Provide the [x, y] coordinate of the cell's center where the given text is located.  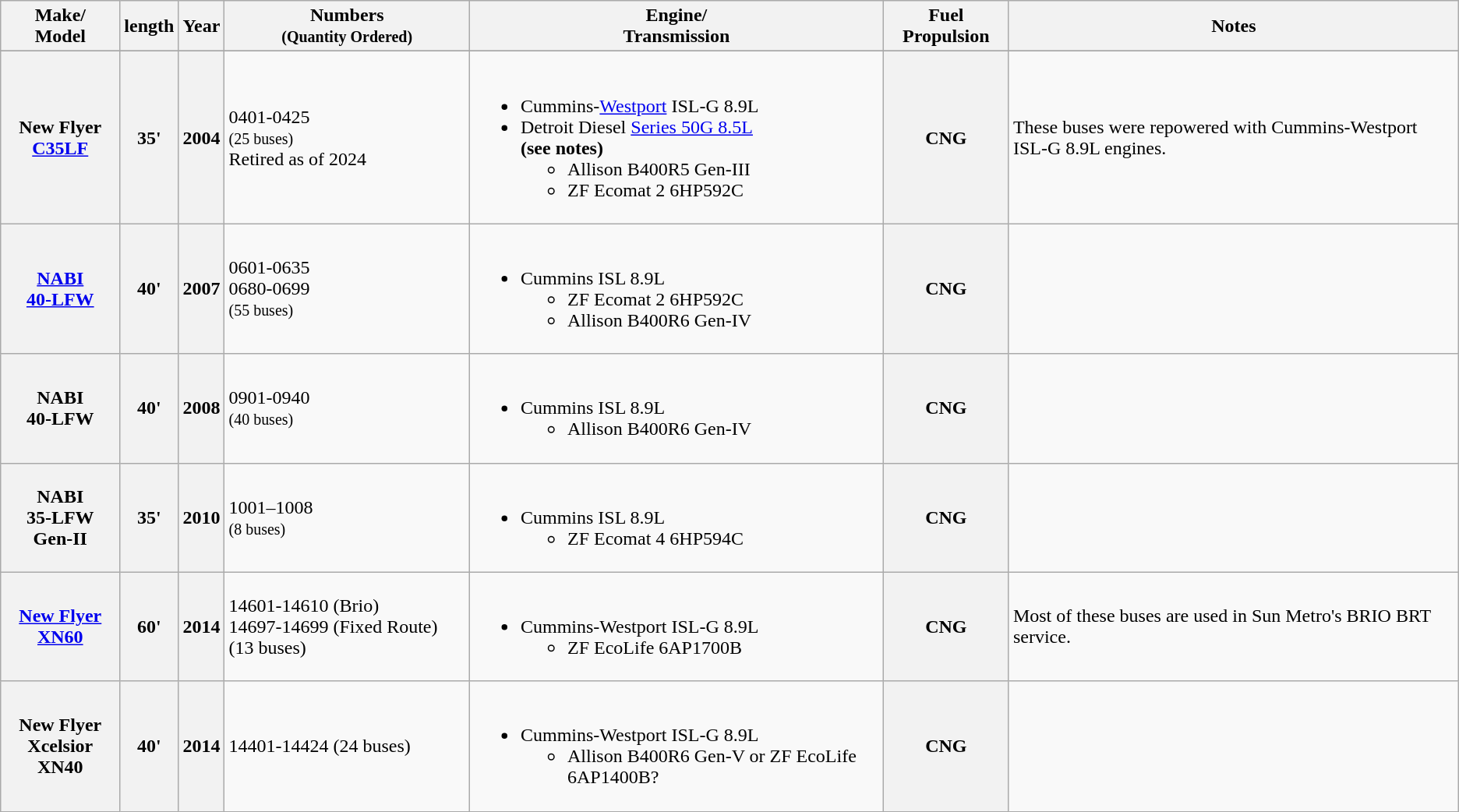
Numbers(Quantity Ordered) [348, 26]
Make/Model [61, 26]
New Flyer XN60 [61, 627]
14401-14424 (24 buses) [348, 747]
These buses were repowered with Cummins-Westport ISL-G 8.9L engines. [1233, 137]
length [150, 26]
New Flyer C35LF [61, 137]
New Flyer Xcelsior XN40 [61, 747]
Fuel Propulsion [946, 26]
Notes [1233, 26]
Engine/Transmission [677, 26]
Cummins-Westport ISL-G 8.9LAllison B400R6 Gen-V or ZF EcoLife 6AP1400B? [677, 747]
Cummins ISL 8.9LZF Ecomat 2 6HP592CAllison B400R6 Gen-IV [677, 288]
14601-14610 (Brio)14697-14699 (Fixed Route) (13 buses) [348, 627]
2007 [201, 288]
2008 [201, 408]
NABI 35-LFW Gen-II [61, 517]
Year [201, 26]
60' [150, 627]
0401-0425(25 buses)Retired as of 2024 [348, 137]
0601-0635 0680-0699(55 buses) [348, 288]
Cummins-Westport ISL-G 8.9LDetroit Diesel Series 50G 8.5L (see notes)Allison B400R5 Gen-IIIZF Ecomat 2 6HP592C [677, 137]
Cummins-Westport ISL-G 8.9LZF EcoLife 6AP1700B [677, 627]
0901-0940(40 buses) [348, 408]
Most of these buses are used in Sun Metro's BRIO BRT service. [1233, 627]
Cummins ISL 8.9LAllison B400R6 Gen-IV [677, 408]
2010 [201, 517]
Cummins ISL 8.9LZF Ecomat 4 6HP594C [677, 517]
2004 [201, 137]
1001–1008(8 buses) [348, 517]
